Provide the [x, y] coordinate of the cell's center where the given text is located.  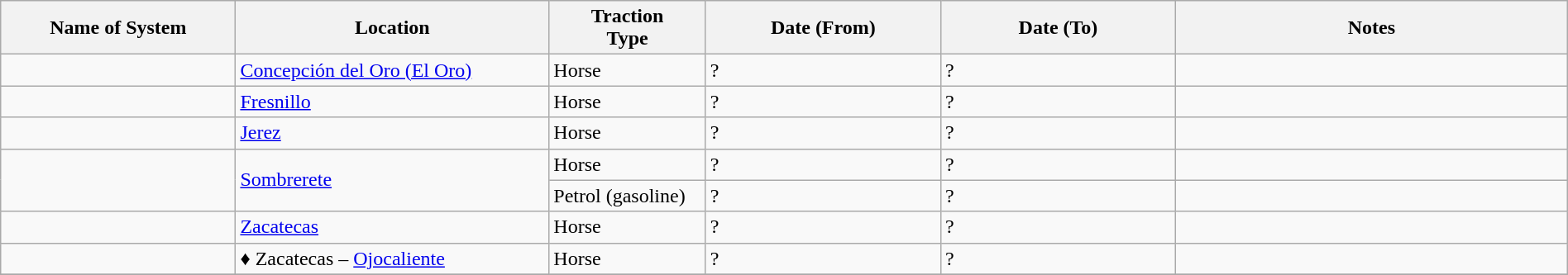
Concepción del Oro (El Oro) [392, 70]
Name of System [118, 28]
♦ Zacatecas – Ojocaliente [392, 258]
Zacatecas [392, 227]
Date (To) [1058, 28]
Date (From) [823, 28]
Sombrerete [392, 180]
Petrol (gasoline) [627, 196]
TractionType [627, 28]
Jerez [392, 133]
Location [392, 28]
Fresnillo [392, 102]
Notes [1372, 28]
